Find where the given text appears and provide that cell's center as (X, Y) coordinate. 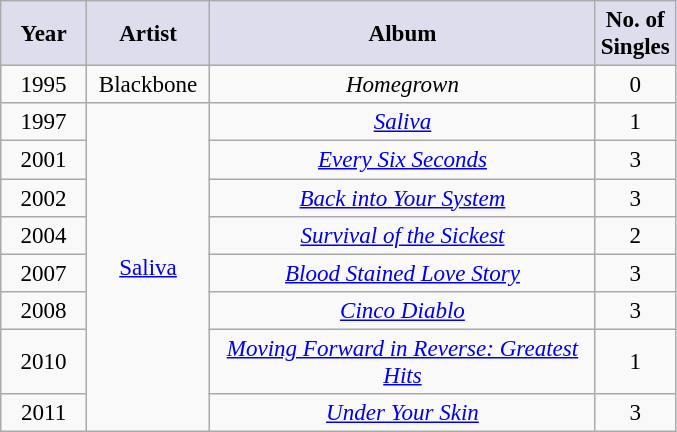
Survival of the Sickest (403, 235)
2001 (44, 160)
Album (403, 34)
Blackbone (148, 84)
Year (44, 34)
2007 (44, 273)
2008 (44, 311)
1995 (44, 84)
Every Six Seconds (403, 160)
Under Your Skin (403, 413)
Moving Forward in Reverse: Greatest Hits (403, 362)
Artist (148, 34)
Homegrown (403, 84)
2002 (44, 197)
2004 (44, 235)
2 (635, 235)
1997 (44, 122)
Cinco Diablo (403, 311)
0 (635, 84)
Back into Your System (403, 197)
2011 (44, 413)
2010 (44, 362)
No. of Singles (635, 34)
Blood Stained Love Story (403, 273)
